Identify which cell holds the provided text, then report its (X, Y) central coordinate. 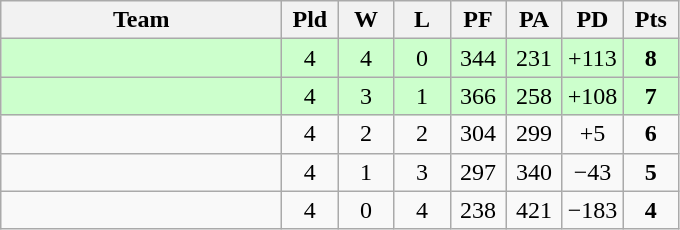
+5 (592, 134)
Pts (651, 20)
6 (651, 134)
344 (478, 58)
340 (534, 172)
8 (651, 58)
238 (478, 210)
+113 (592, 58)
304 (478, 134)
Pld (310, 20)
231 (534, 58)
PF (478, 20)
W (366, 20)
366 (478, 96)
299 (534, 134)
−183 (592, 210)
258 (534, 96)
L (422, 20)
421 (534, 210)
−43 (592, 172)
297 (478, 172)
7 (651, 96)
+108 (592, 96)
PA (534, 20)
Team (142, 20)
PD (592, 20)
5 (651, 172)
